Detect which cell encompasses the target text, then output its (X, Y) center coordinate. 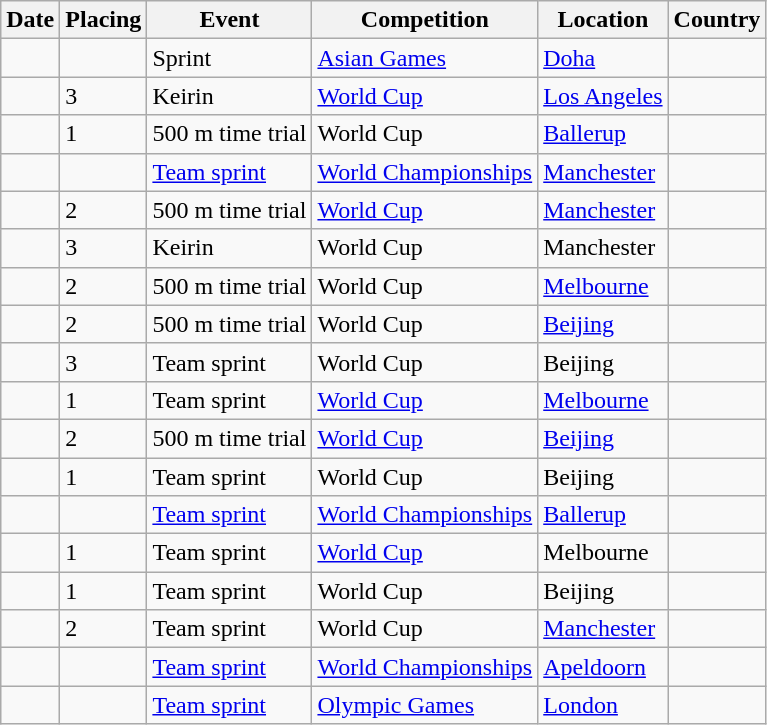
Doha (603, 58)
Competition (425, 20)
Apeldoorn (603, 667)
Sprint (230, 58)
Asian Games (425, 58)
Date (30, 20)
Event (230, 20)
Placing (104, 20)
London (603, 705)
Country (717, 20)
Los Angeles (603, 96)
Olympic Games (425, 705)
Location (603, 20)
